From the cell containing the given text, extract its center point as (x, y) coordinate. 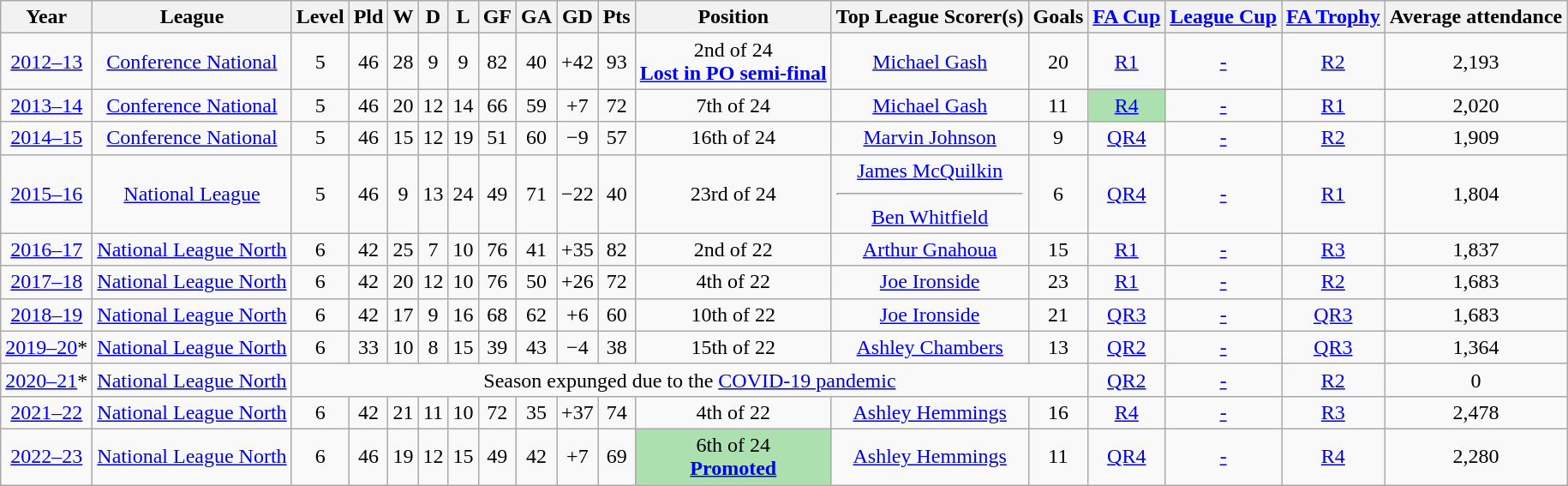
Average attendance (1475, 17)
Marvin Johnson (930, 138)
38 (617, 347)
+42 (578, 62)
L (463, 17)
GD (578, 17)
74 (617, 412)
GF (497, 17)
1,364 (1475, 347)
57 (617, 138)
GA (536, 17)
+26 (578, 282)
1,804 (1475, 194)
43 (536, 347)
Pts (617, 17)
James McQuilkinBen Whitfield (930, 194)
2016–17 (46, 249)
17 (403, 315)
FA Trophy (1333, 17)
41 (536, 249)
6th of 24Promoted (733, 456)
28 (403, 62)
National League (192, 194)
35 (536, 412)
League Cup (1224, 17)
FA Cup (1127, 17)
23rd of 24 (733, 194)
7th of 24 (733, 105)
2018–19 (46, 315)
0 (1475, 380)
8 (434, 347)
68 (497, 315)
2,193 (1475, 62)
33 (368, 347)
1,909 (1475, 138)
2015–16 (46, 194)
39 (497, 347)
7 (434, 249)
Year (46, 17)
Ashley Chambers (930, 347)
62 (536, 315)
Top League Scorer(s) (930, 17)
1,837 (1475, 249)
Level (320, 17)
2012–13 (46, 62)
+35 (578, 249)
2nd of 24Lost in PO semi-final (733, 62)
2017–18 (46, 282)
59 (536, 105)
2014–15 (46, 138)
14 (463, 105)
2020–21* (46, 380)
League (192, 17)
−4 (578, 347)
2019–20* (46, 347)
2022–23 (46, 456)
Goals (1058, 17)
2nd of 22 (733, 249)
15th of 22 (733, 347)
66 (497, 105)
−9 (578, 138)
2,478 (1475, 412)
Position (733, 17)
Pld (368, 17)
71 (536, 194)
16th of 24 (733, 138)
+37 (578, 412)
10th of 22 (733, 315)
W (403, 17)
Arthur Gnahoua (930, 249)
50 (536, 282)
25 (403, 249)
−22 (578, 194)
93 (617, 62)
2,020 (1475, 105)
51 (497, 138)
Season expunged due to the COVID-19 pandemic (690, 380)
24 (463, 194)
2021–22 (46, 412)
2,280 (1475, 456)
D (434, 17)
69 (617, 456)
2013–14 (46, 105)
+6 (578, 315)
23 (1058, 282)
